Return [x, y] of the center of cell containing provided text 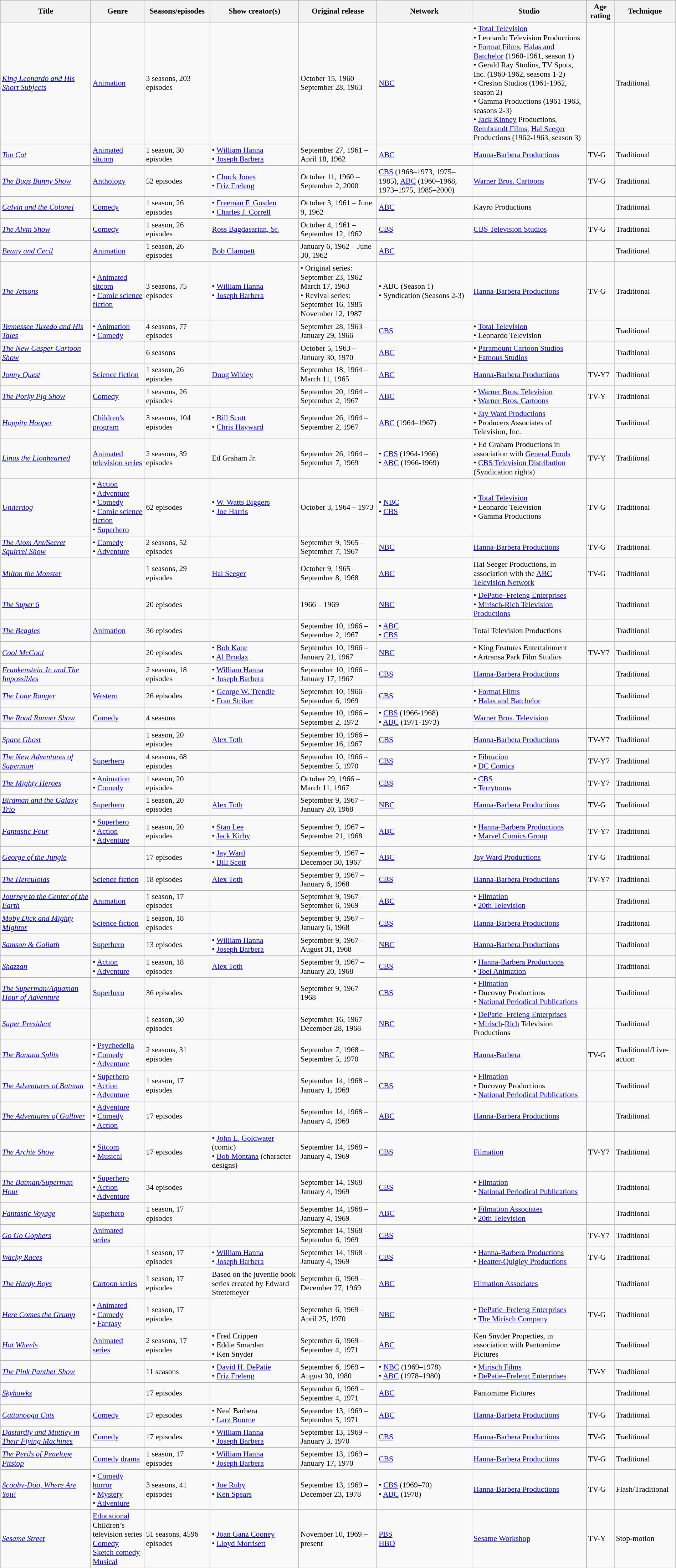
2 seasons, 18 episodes [177, 674]
The Beagles [46, 631]
• Comedy• Adventure [118, 547]
September 9, 1967 – September 6, 1969 [338, 901]
October 5, 1963 – January 30, 1970 [338, 353]
3 seasons, 104 episodes [177, 423]
Studio [529, 11]
September 14, 1968 – September 6, 1969 [338, 1235]
Journey to the Center of the Earth [46, 901]
September 10, 1966 – January 17, 1967 [338, 674]
Based on the juvenile book series created by Edward Stretemeyer [254, 1284]
3 seasons, 75 episodes [177, 291]
Sesame Workshop [529, 1538]
Calvin and the Colonel [46, 207]
Samson & Goliath [46, 945]
The Jetsons [46, 291]
September 6, 1969 – December 27, 1969 [338, 1284]
Hanna-Barbera [529, 1055]
September 10, 1966 – September 2, 1972 [338, 718]
Ross Bagdasarian, Sr. [254, 230]
2 seasons, 52 episodes [177, 547]
Warner Bros. Television [529, 718]
September 20, 1964 – September 2, 1967 [338, 396]
The Road Runner Show [46, 718]
September 27, 1961 – April 18, 1962 [338, 155]
The Atom Ant/Secret Squirrel Show [46, 547]
• Ed Graham Productions in association with General Foods• CBS Television Distribution (Syndication rights) [529, 458]
Comedy drama [118, 1459]
Anthology [118, 181]
The Superman/Aquaman Hour of Adventure [46, 993]
• Filmation• National Periodical Publications [529, 1188]
The Super 6 [46, 605]
51 seasons, 4596 episodes [177, 1538]
The Pink Panther Show [46, 1372]
52 episodes [177, 181]
September 26, 1964 – September 7, 1969 [338, 458]
• Hanna-Barbera Productions• Marvel Comics Group [529, 831]
• Chuck Jones• Friz Freleng [254, 181]
September 10, 1966 – September 2, 1967 [338, 631]
September 13, 1969 – September 5, 1971 [338, 1415]
September 16, 1967 – December 28, 1968 [338, 1024]
September 18, 1964 – March 11, 1965 [338, 374]
Hoppity Hooper [46, 423]
September 10, 1966 – September 16, 1967 [338, 740]
January 6, 1962 – June 30, 1962 [338, 251]
1 seasons, 26 episodes [177, 396]
• ABC (Season 1)• Syndication (Seasons 2-3) [424, 291]
• Animated sitcom• Comic science fiction [118, 291]
King Leonardo and His Short Subjects [46, 83]
September 6, 1969 – April 25, 1970 [338, 1315]
3 seasons, 41 episodes [177, 1490]
PBSHBO [424, 1538]
October 29, 1966 – March 11, 1967 [338, 783]
Kayro Productions [529, 207]
• CBS (1964-1966)• ABC (1966-1969) [424, 458]
Title [46, 11]
• Warner Bros. Television• Warner Bros. Cartoons [529, 396]
October 4, 1961 – September 12, 1962 [338, 230]
Space Ghost [46, 740]
• NBC• CBS [424, 507]
• W. Watts Biggers• Joe Harris [254, 507]
The Adventures of Gulliver [46, 1116]
• Filmation• DC Comics [529, 761]
• Original series: September 23, 1962 – March 17, 1963• Revival series: September 16, 1985 – November 12, 1987 [338, 291]
The Bugs Bunny Show [46, 181]
The Porky Pig Show [46, 396]
34 episodes [177, 1188]
September 13, 1969 – January 17, 1970 [338, 1459]
4 seasons, 68 episodes [177, 761]
The Banana Splits [46, 1055]
• Format Films• Halas and Batchelor [529, 696]
Top Cat [46, 155]
Animated television series [118, 458]
EducationalChildren’s television seriesComedySketch comedyMusical [118, 1538]
6 seasons [177, 353]
Underdog [46, 507]
The Herculoids [46, 880]
Filmation [529, 1152]
• Fred Crippen• Eddie Smardan• Ken Snyder [254, 1345]
• Filmation• 20th Television [529, 901]
• CBS• Terrytoons [529, 783]
September 6, 1969 – August 30, 1980 [338, 1372]
Flash/Traditional [645, 1490]
• King Features Entertainment• Artransa Park Film Studios [529, 652]
• Stan Lee• Jack Kirby [254, 831]
Super President [46, 1024]
Cartoon series [118, 1284]
62 episodes [177, 507]
26 episodes [177, 696]
• Joe Ruby• Ken Spears [254, 1490]
The New Adventures of Superman [46, 761]
The Mighty Heroes [46, 783]
• Action• Adventure [118, 967]
Technique [645, 11]
October 3, 1961 – June 9, 1962 [338, 207]
The Archie Show [46, 1152]
September 10, 1966 – September 5, 1970 [338, 761]
October 11, 1960 – September 2, 2000 [338, 181]
September 9, 1965 – September 7, 1967 [338, 547]
• Total Television• Leonardo Television• Gamma Productions [529, 507]
2 seasons, 31 episodes [177, 1055]
• Hanna-Barbera Productions• Heatter-Quigley Productions [529, 1258]
Total Television Productions [529, 631]
• Adventure• Comedy• Action [118, 1116]
Scooby-Doo, Where Are You! [46, 1490]
• Animated• Comedy• Fantasy [118, 1315]
September 7, 1968 – September 5, 1970 [338, 1055]
September 9, 1967 – August 31, 1968 [338, 945]
Cool McCool [46, 652]
Traditional/Live-action [645, 1055]
Show creator(s) [254, 11]
• ABC• CBS [424, 631]
George of the Jungle [46, 858]
CBS (1968–1973, 1975–1985), ABC (1960–1968, 1973–1975, 1985–2000) [424, 181]
The Adventures of Batman [46, 1086]
September 13, 1969 – December 23, 1978 [338, 1490]
Cattanooga Cats [46, 1415]
4 seasons, 77 episodes [177, 331]
Shazzan [46, 967]
The Perils of Penelope Pitstop [46, 1459]
Doug Wildey [254, 374]
September 14, 1968 – January 1, 1969 [338, 1086]
1 seasons, 29 episodes [177, 574]
Network [424, 11]
September 9, 1967 – September 21, 1968 [338, 831]
The New Casper Cartoon Show [46, 353]
September 13, 1969 – January 3, 1970 [338, 1437]
Hot Wheels [46, 1345]
Stop-motion [645, 1538]
Children's program [118, 423]
• Filmation Associates• 20th Television [529, 1213]
Hal Seeger Productions, in association with the ABC Television Network [529, 574]
• Paramount Cartoon Studios• Famous Studios [529, 353]
Skyhawks [46, 1394]
September 26, 1964 – September 2, 1967 [338, 423]
Here Comes the Grump [46, 1315]
Animated sitcom [118, 155]
The Hardy Boys [46, 1284]
Tennessee Tuxedo and His Tales [46, 331]
ABC (1964–1967) [424, 423]
• Bob Kane• Al Brodax [254, 652]
The Lone Ranger [46, 696]
1966 – 1969 [338, 605]
Original release [338, 11]
Dastardly and Muttley in Their Flying Machines [46, 1437]
September 9, 1967 – December 30, 1967 [338, 858]
3 seasons, 203 episodes [177, 83]
2 seasons, 17 episodes [177, 1345]
• NBC (1969–1978)• ABC (1978–1980) [424, 1372]
The Alvin Show [46, 230]
• Hanna-Barbera Productions• Toei Animation [529, 967]
September 10, 1966 – January 21, 1967 [338, 652]
• John L. Goldwater (comic)• Bob Montana (character designs) [254, 1152]
Age rating [600, 11]
13 episodes [177, 945]
Milton the Monster [46, 574]
• Jay Ward• Bill Scott [254, 858]
Linus the Lionhearted [46, 458]
• Total Television• Leonardo Television [529, 331]
Ken Snyder Properties, in association with Pantomime Pictures [529, 1345]
• Jay Ward Productions• Producers Associates of Television, Inc. [529, 423]
• Psychedelia• Comedy• Adventure [118, 1055]
Pantomime Pictures [529, 1394]
• David H. DePatie• Friz Freleng [254, 1372]
Beany and Cecil [46, 251]
CBS Television Studios [529, 230]
Seasons/episodes [177, 11]
Fantastic Voyage [46, 1213]
Jonny Quest [46, 374]
Fantastic Four [46, 831]
• Joan Ganz Cooney• Lloyd Morrisett [254, 1538]
Moby Dick and Mighty Mightor [46, 923]
Genre [118, 11]
2 seasons, 39 episodes [177, 458]
The Batman/Superman Hour [46, 1188]
4 seasons [177, 718]
Hal Seeger [254, 574]
Ed Graham Jr. [254, 458]
October 15, 1960 – September 28, 1963 [338, 83]
Wacky Races [46, 1258]
Warner Bros. Cartoons [529, 181]
• Bill Scott• Chris Hayward [254, 423]
September 10, 1966 – September 6, 1969 [338, 696]
• CBS (1969–70)• ABC (1978) [424, 1490]
Frankenstein Jr. and The Impossibles [46, 674]
Jay Ward Productions [529, 858]
11 seasons [177, 1372]
• Neal Barbera• Larz Bourne [254, 1415]
• Action• Adventure• Comedy• Comic science fiction• Superhero [118, 507]
Go Go Gophers [46, 1235]
Sesame Street [46, 1538]
October 3, 1964 – 1973 [338, 507]
Birdman and the Galaxy Trio [46, 805]
November 10, 1969 – present [338, 1538]
• Sitcom• Musical [118, 1152]
• CBS (1966-1968)• ABC (1971-1973) [424, 718]
• Comedy horror• Mystery• Adventure [118, 1490]
September 28, 1963 – January 29, 1966 [338, 331]
• George W. Trendle• Fran Striker [254, 696]
• DePatie–Freleng Enterprises• The Mirisch Company [529, 1315]
October 9, 1965 – September 8, 1968 [338, 574]
Western [118, 696]
September 9, 1967 – 1968 [338, 993]
Bob Clampett [254, 251]
• Mirisch Films• DePatie–Freleng Enterprises [529, 1372]
Filmation Associates [529, 1284]
• Freeman F. Gosden• Charles J. Correll [254, 207]
18 episodes [177, 880]
